Find where the given text appears and provide that cell's center as (x, y) coordinate. 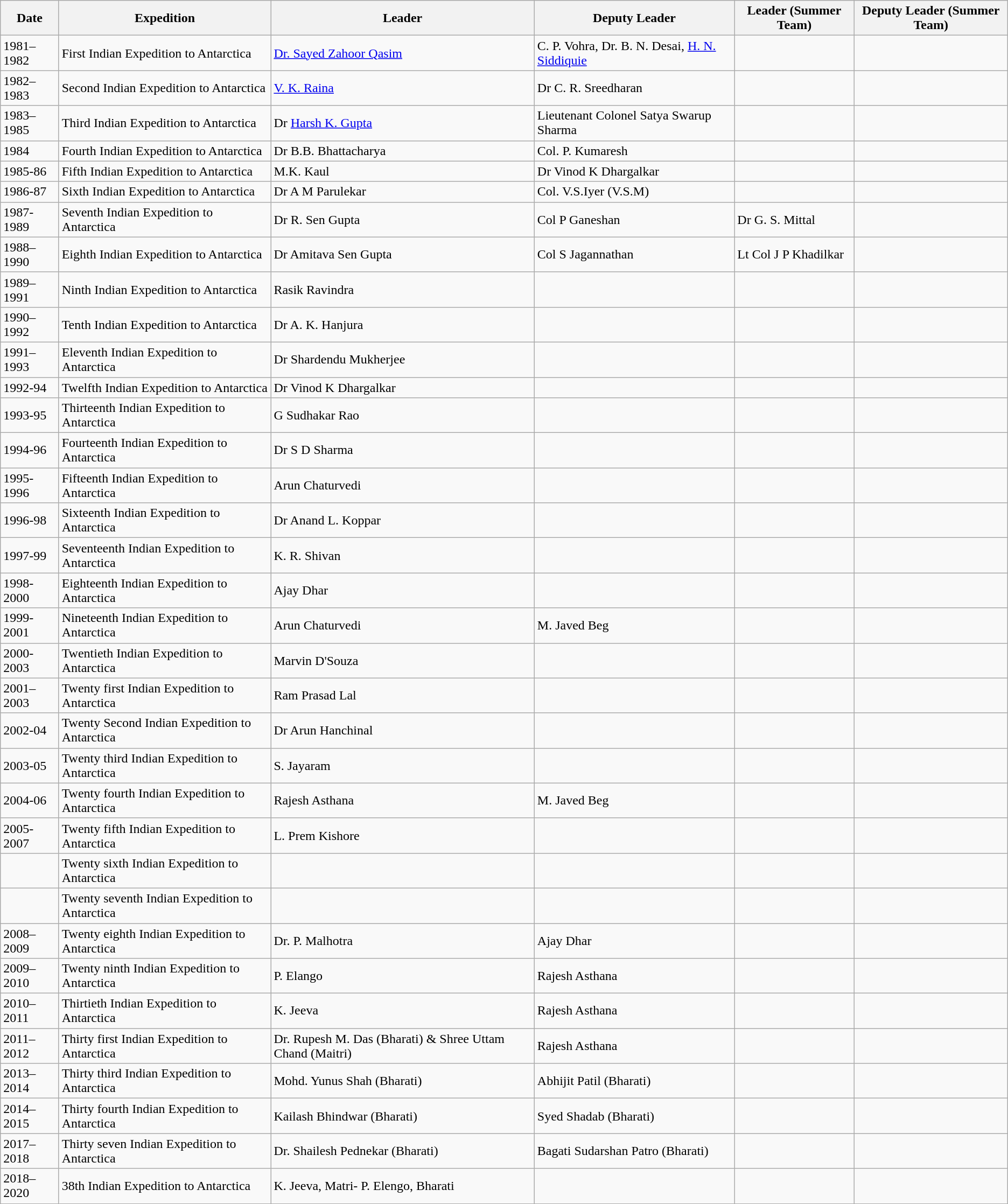
Fifteenth Indian Expedition to Antarctica (165, 486)
Thirty first Indian Expedition to Antarctica (165, 1046)
Twenty fifth Indian Expedition to Antarctica (165, 836)
1994-96 (30, 450)
Kailash Bhindwar (Bharati) (403, 1116)
Deputy Leader (634, 18)
Twentieth Indian Expedition to Antarctica (165, 660)
S. Jayaram (403, 766)
1991–1993 (30, 360)
1997-99 (30, 556)
Leader (Summer Team) (794, 18)
Bagati Sudarshan Patro (Bharati) (634, 1151)
Sixteenth Indian Expedition to Antarctica (165, 520)
1995-1996 (30, 486)
Twenty eighth Indian Expedition to Antarctica (165, 940)
Eighth Indian Expedition to Antarctica (165, 254)
Twelfth Indian Expedition to Antarctica (165, 387)
Thirteenth Indian Expedition to Antarctica (165, 416)
Expedition (165, 18)
Third Indian Expedition to Antarctica (165, 123)
Twenty sixth Indian Expedition to Antarctica (165, 870)
Fifth Indian Expedition to Antarctica (165, 171)
Dr C. R. Sreedharan (634, 88)
1982–1983 (30, 88)
Ninth Indian Expedition to Antarctica (165, 290)
1993-95 (30, 416)
Dr G. S. Mittal (794, 220)
Lieutenant Colonel Satya Swarup Sharma (634, 123)
1985-86 (30, 171)
1999-2001 (30, 626)
Nineteenth Indian Expedition to Antarctica (165, 626)
Thirtieth Indian Expedition to Antarctica (165, 1011)
Thirty seven Indian Expedition to Antarctica (165, 1151)
C. P. Vohra, Dr. B. N. Desai, H. N. Siddiquie (634, 53)
2004-06 (30, 800)
Syed Shadab (Bharati) (634, 1116)
1992-94 (30, 387)
Dr A M Parulekar (403, 192)
Rasik Ravindra (403, 290)
1984 (30, 151)
1988–1990 (30, 254)
1983–1985 (30, 123)
2013–2014 (30, 1081)
2000-2003 (30, 660)
Thirty third Indian Expedition to Antarctica (165, 1081)
L. Prem Kishore (403, 836)
2014–2015 (30, 1116)
Marvin D'Souza (403, 660)
Second Indian Expedition to Antarctica (165, 88)
Dr Anand L. Koppar (403, 520)
K. Jeeva, Matri- P. Elengo, Bharati (403, 1186)
1989–1991 (30, 290)
M.K. Kaul (403, 171)
Dr R. Sen Gupta (403, 220)
Twenty first Indian Expedition to Antarctica (165, 696)
Dr. Rupesh M. Das (Bharati) & Shree Uttam Chand (Maitri) (403, 1046)
Dr. P. Malhotra (403, 940)
Twenty ninth Indian Expedition to Antarctica (165, 976)
2011–2012 (30, 1046)
Seventeenth Indian Expedition to Antarctica (165, 556)
Twenty fourth Indian Expedition to Antarctica (165, 800)
2018–2020 (30, 1186)
First Indian Expedition to Antarctica (165, 53)
2017–2018 (30, 1151)
1996-98 (30, 520)
Twenty third Indian Expedition to Antarctica (165, 766)
Fourth Indian Expedition to Antarctica (165, 151)
Dr B.B. Bhattacharya (403, 151)
Dr. Shailesh Pednekar (Bharati) (403, 1151)
Mohd. Yunus Shah (Bharati) (403, 1081)
1990–1992 (30, 324)
K. R. Shivan (403, 556)
Twenty Second Indian Expedition to Antarctica (165, 730)
Col. V.S.Iyer (V.S.M) (634, 192)
Col S Jagannathan (634, 254)
Dr S D Sharma (403, 450)
Lt Col J P Khadilkar (794, 254)
Dr Harsh K. Gupta (403, 123)
G Sudhakar Rao (403, 416)
Leader (403, 18)
Ram Prasad Lal (403, 696)
Date (30, 18)
2008–2009 (30, 940)
Dr Arun Hanchinal (403, 730)
Col P Ganeshan (634, 220)
1986-87 (30, 192)
K. Jeeva (403, 1011)
1981–1982 (30, 53)
38th Indian Expedition to Antarctica (165, 1186)
2002-04 (30, 730)
Dr. Sayed Zahoor Qasim (403, 53)
2003-05 (30, 766)
Sixth Indian Expedition to Antarctica (165, 192)
Dr Shardendu Mukherjee (403, 360)
Col. P. Kumaresh (634, 151)
Dr Amitava Sen Gupta (403, 254)
V. K. Raina (403, 88)
Thirty fourth Indian Expedition to Antarctica (165, 1116)
P. Elango (403, 976)
1987-1989 (30, 220)
Seventh Indian Expedition to Antarctica (165, 220)
2005-2007 (30, 836)
Fourteenth Indian Expedition to Antarctica (165, 450)
Deputy Leader (Summer Team) (930, 18)
Tenth Indian Expedition to Antarctica (165, 324)
2010–2011 (30, 1011)
Dr A. K. Hanjura (403, 324)
2001–2003 (30, 696)
Eleventh Indian Expedition to Antarctica (165, 360)
Abhijit Patil (Bharati) (634, 1081)
Eighteenth Indian Expedition to Antarctica (165, 590)
Twenty seventh Indian Expedition to Antarctica (165, 906)
1998-2000 (30, 590)
2009–2010 (30, 976)
